Capture the cell that displays the provided text and extract its [x, y] central coordinate. 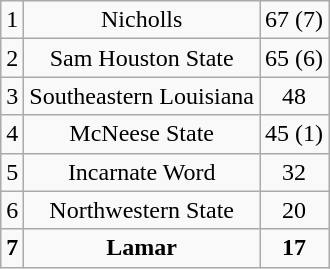
4 [12, 134]
48 [294, 96]
65 (6) [294, 58]
McNeese State [142, 134]
32 [294, 172]
5 [12, 172]
Sam Houston State [142, 58]
20 [294, 210]
Lamar [142, 248]
17 [294, 248]
Nicholls [142, 20]
45 (1) [294, 134]
6 [12, 210]
67 (7) [294, 20]
1 [12, 20]
Incarnate Word [142, 172]
2 [12, 58]
Southeastern Louisiana [142, 96]
Northwestern State [142, 210]
3 [12, 96]
7 [12, 248]
